Capture the cell that displays the provided text and extract its [x, y] central coordinate. 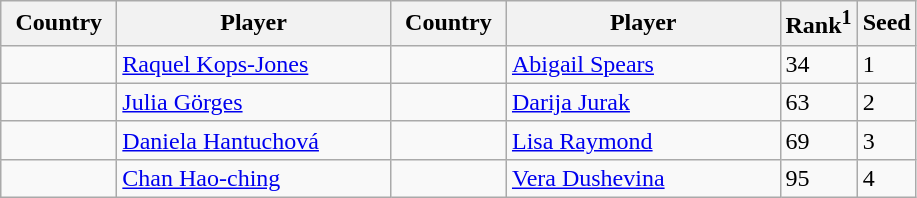
34 [818, 64]
63 [818, 102]
Seed [886, 24]
Rank1 [818, 24]
3 [886, 140]
Lisa Raymond [643, 140]
95 [818, 178]
Vera Dushevina [643, 178]
Abigail Spears [643, 64]
1 [886, 64]
4 [886, 178]
Darija Jurak [643, 102]
Daniela Hantuchová [254, 140]
Raquel Kops-Jones [254, 64]
69 [818, 140]
Julia Görges [254, 102]
2 [886, 102]
Chan Hao-ching [254, 178]
